Identify which cell holds the provided text, then report its [X, Y] central coordinate. 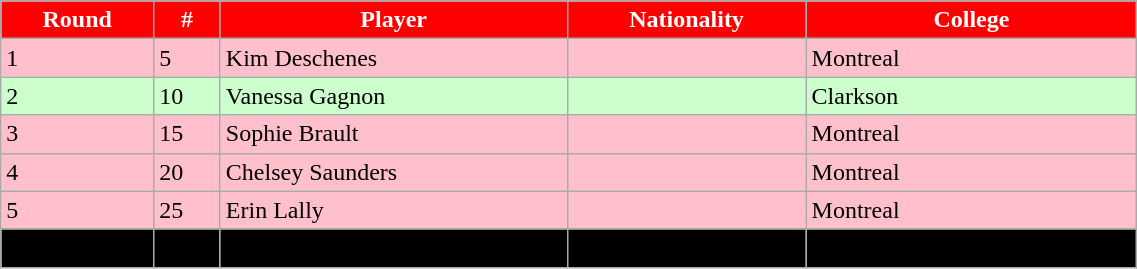
Sophie Brault [394, 134]
Round [78, 20]
Player [394, 20]
Erin Lally [394, 210]
4 [78, 172]
3 [78, 134]
College [972, 20]
Nationality [686, 20]
30 [188, 248]
2 [78, 96]
10 [188, 96]
Clarkson [972, 96]
20 [188, 172]
15 [188, 134]
25 [188, 210]
Sydney Aveson [394, 248]
# [188, 20]
1 [78, 58]
Plattsburgh State [972, 248]
Kim Deschenes [394, 58]
Vanessa Gagnon [394, 96]
6 [78, 248]
Chelsey Saunders [394, 172]
